Detect which cell encompasses the target text, then output its [x, y] center coordinate. 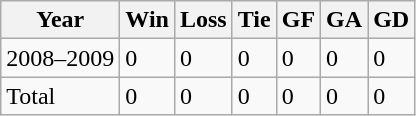
GA [344, 20]
Loss [203, 20]
Tie [254, 20]
GD [392, 20]
GF [298, 20]
Win [148, 20]
2008–2009 [60, 58]
Year [60, 20]
Total [60, 96]
